Find where the given text appears and provide that cell's center as [X, Y] coordinate. 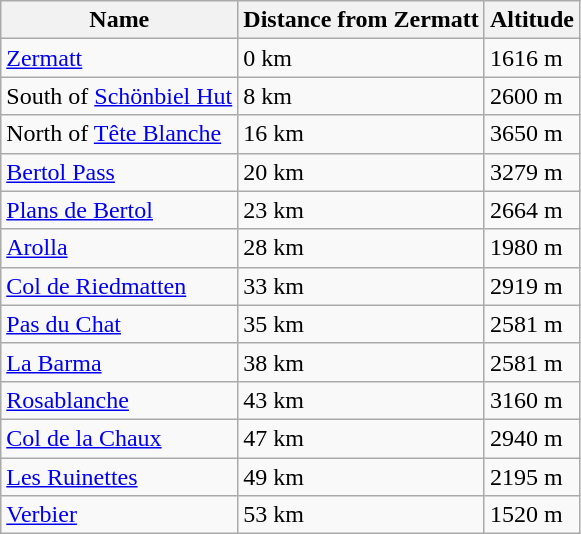
Altitude [532, 20]
33 km [362, 286]
0 km [362, 58]
Col de la Chaux [120, 438]
2195 m [532, 477]
1520 m [532, 515]
28 km [362, 248]
35 km [362, 324]
Arolla [120, 248]
38 km [362, 362]
16 km [362, 134]
1980 m [532, 248]
8 km [362, 96]
Plans de Bertol [120, 210]
2919 m [532, 286]
53 km [362, 515]
Col de Riedmatten [120, 286]
47 km [362, 438]
Verbier [120, 515]
49 km [362, 477]
20 km [362, 172]
3160 m [532, 400]
Zermatt [120, 58]
Pas du Chat [120, 324]
43 km [362, 400]
2940 m [532, 438]
3650 m [532, 134]
South of Schönbiel Hut [120, 96]
3279 m [532, 172]
1616 m [532, 58]
Les Ruinettes [120, 477]
Distance from Zermatt [362, 20]
Bertol Pass [120, 172]
2600 m [532, 96]
Rosablanche [120, 400]
Name [120, 20]
North of Tête Blanche [120, 134]
23 km [362, 210]
2664 m [532, 210]
La Barma [120, 362]
